From the cell containing the given text, extract its center point as [x, y] coordinate. 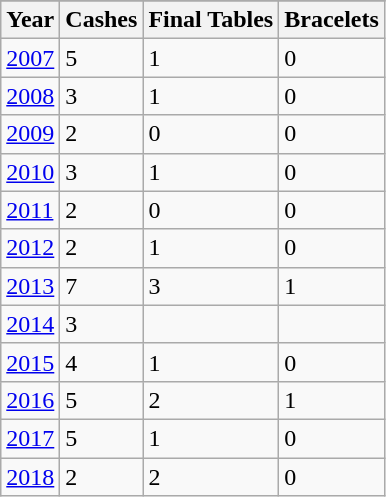
2009 [30, 134]
2016 [30, 400]
4 [102, 362]
Bracelets [332, 20]
2015 [30, 362]
Year [30, 20]
Final Tables [211, 20]
2007 [30, 58]
2017 [30, 438]
2011 [30, 210]
2010 [30, 172]
2018 [30, 477]
Cashes [102, 20]
2014 [30, 324]
7 [102, 286]
2008 [30, 96]
2013 [30, 286]
2012 [30, 248]
